Scan for the cell matching the given text and deliver its (X, Y) coordinate at center. 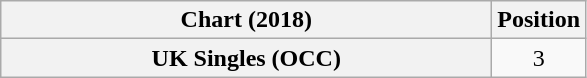
UK Singles (OCC) (246, 58)
Chart (2018) (246, 20)
Position (539, 20)
3 (539, 58)
